Identify which cell holds the provided text, then report its [x, y] central coordinate. 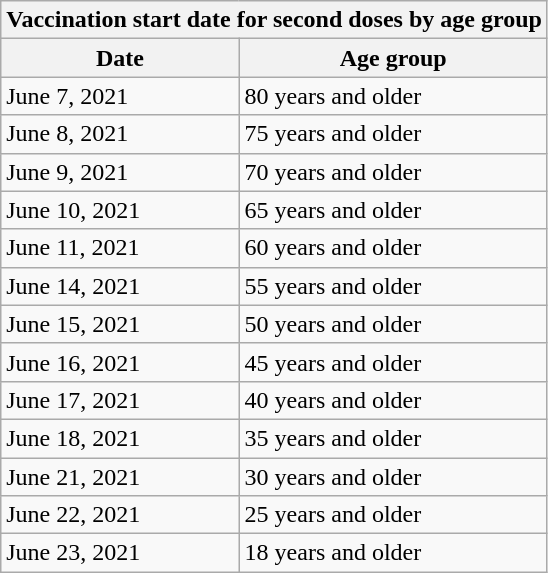
70 years and older [393, 172]
55 years and older [393, 286]
June 15, 2021 [120, 324]
65 years and older [393, 210]
Vaccination start date for second doses by age group [274, 20]
35 years and older [393, 438]
June 9, 2021 [120, 172]
80 years and older [393, 96]
June 8, 2021 [120, 134]
60 years and older [393, 248]
June 11, 2021 [120, 248]
18 years and older [393, 553]
June 23, 2021 [120, 553]
25 years and older [393, 515]
Date [120, 58]
June 18, 2021 [120, 438]
Age group [393, 58]
45 years and older [393, 362]
30 years and older [393, 477]
June 16, 2021 [120, 362]
June 22, 2021 [120, 515]
40 years and older [393, 400]
June 14, 2021 [120, 286]
June 10, 2021 [120, 210]
75 years and older [393, 134]
50 years and older [393, 324]
June 17, 2021 [120, 400]
June 7, 2021 [120, 96]
June 21, 2021 [120, 477]
